Locate the cell with the specified text and output its [x, y] center coordinate. 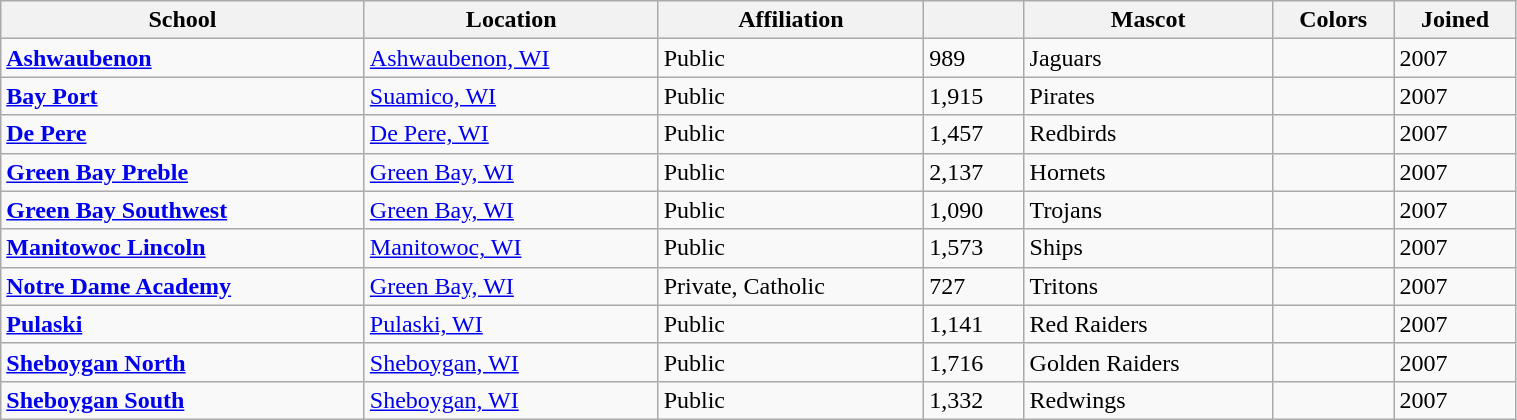
Ashwaubenon, WI [511, 58]
Jaguars [1148, 58]
Golden Raiders [1148, 362]
Tritons [1148, 286]
Manitowoc, WI [511, 248]
Mascot [1148, 20]
Ships [1148, 248]
Manitowoc Lincoln [183, 248]
Colors [1333, 20]
1,573 [974, 248]
Sheboygan North [183, 362]
Private, Catholic [791, 286]
1,090 [974, 210]
Green Bay Preble [183, 172]
Pirates [1148, 96]
School [183, 20]
Affiliation [791, 20]
Notre Dame Academy [183, 286]
1,457 [974, 134]
1,716 [974, 362]
1,141 [974, 324]
Location [511, 20]
Trojans [1148, 210]
2,137 [974, 172]
Bay Port [183, 96]
Ashwaubenon [183, 58]
Pulaski [183, 324]
De Pere [183, 134]
Red Raiders [1148, 324]
727 [974, 286]
Redbirds [1148, 134]
Suamico, WI [511, 96]
Green Bay Southwest [183, 210]
989 [974, 58]
Sheboygan South [183, 400]
1,915 [974, 96]
Hornets [1148, 172]
Redwings [1148, 400]
De Pere, WI [511, 134]
Pulaski, WI [511, 324]
Joined [1455, 20]
1,332 [974, 400]
